Scan for the cell matching the given text and deliver its [X, Y] coordinate at center. 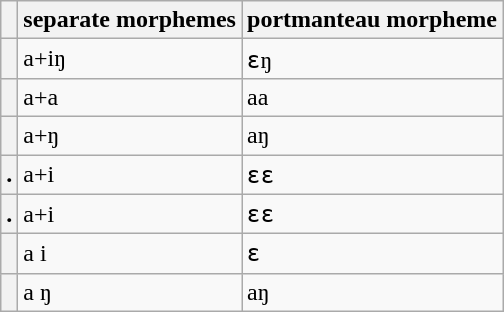
aa [372, 97]
a ŋ [130, 292]
a+ŋ [130, 135]
a+a [130, 97]
ɛŋ [372, 59]
a+iŋ [130, 59]
separate morphemes [130, 20]
a i [130, 254]
ɛ [372, 254]
portmanteau morpheme [372, 20]
